Capture the cell that displays the provided text and extract its [X, Y] central coordinate. 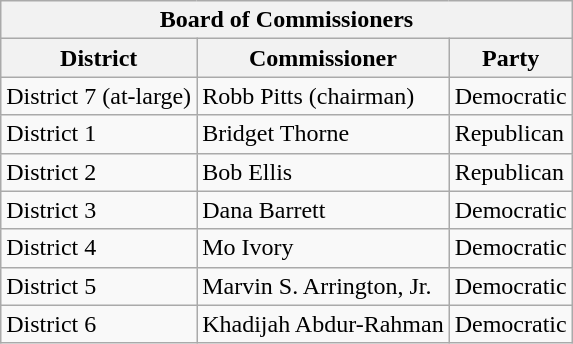
District [99, 58]
Commissioner [324, 58]
District 1 [99, 134]
Marvin S. Arrington, Jr. [324, 286]
Dana Barrett [324, 210]
District 2 [99, 172]
Bob Ellis [324, 172]
District 7 (at-large) [99, 96]
Khadijah Abdur-Rahman [324, 324]
Bridget Thorne [324, 134]
District 6 [99, 324]
District 5 [99, 286]
District 4 [99, 248]
Robb Pitts (chairman) [324, 96]
District 3 [99, 210]
Mo Ivory [324, 248]
Party [510, 58]
Board of Commissioners [286, 20]
